Identify which cell holds the provided text, then report its [x, y] central coordinate. 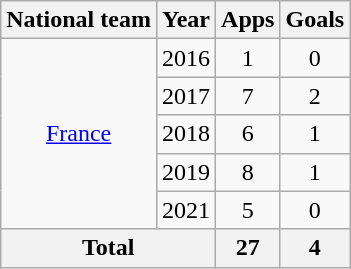
National team [79, 20]
27 [248, 248]
7 [248, 96]
Total [108, 248]
2018 [186, 134]
5 [248, 210]
Goals [315, 20]
France [79, 134]
2 [315, 96]
Apps [248, 20]
8 [248, 172]
2019 [186, 172]
2017 [186, 96]
4 [315, 248]
2021 [186, 210]
6 [248, 134]
Year [186, 20]
2016 [186, 58]
